Provide the [x, y] coordinate of the cell's center where the given text is located.  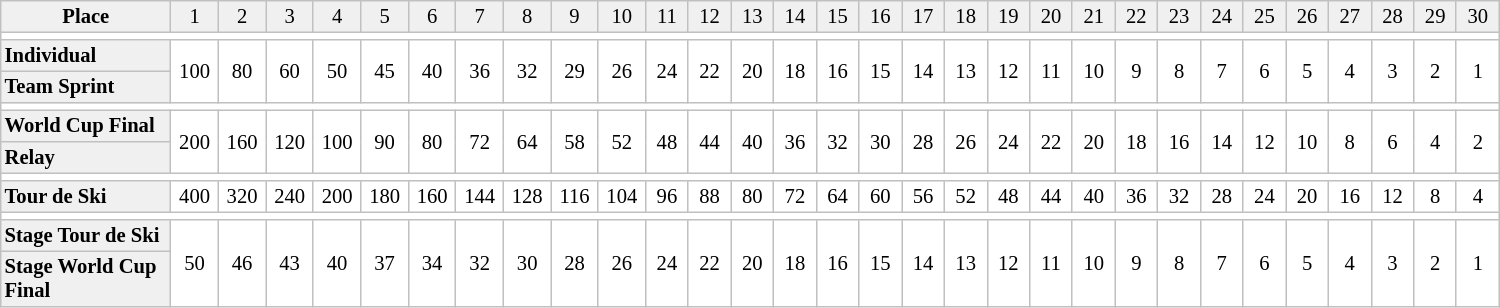
Relay [86, 158]
Tour de Ski [86, 196]
104 [622, 196]
120 [290, 142]
128 [527, 196]
17 [924, 16]
Place [86, 16]
180 [385, 196]
21 [1094, 16]
25 [1264, 16]
27 [1350, 16]
58 [574, 142]
Stage World Cup Final [86, 279]
World Cup Final [86, 126]
88 [710, 196]
96 [668, 196]
400 [195, 196]
46 [242, 264]
19 [1008, 16]
320 [242, 196]
Stage Tour de Ski [86, 236]
34 [432, 264]
23 [1180, 16]
144 [480, 196]
90 [385, 142]
37 [385, 264]
Team Sprint [86, 87]
56 [924, 196]
240 [290, 196]
45 [385, 72]
43 [290, 264]
Individual [86, 56]
116 [574, 196]
